Search for the cell housing the specified text and yield its (X, Y) center coordinate. 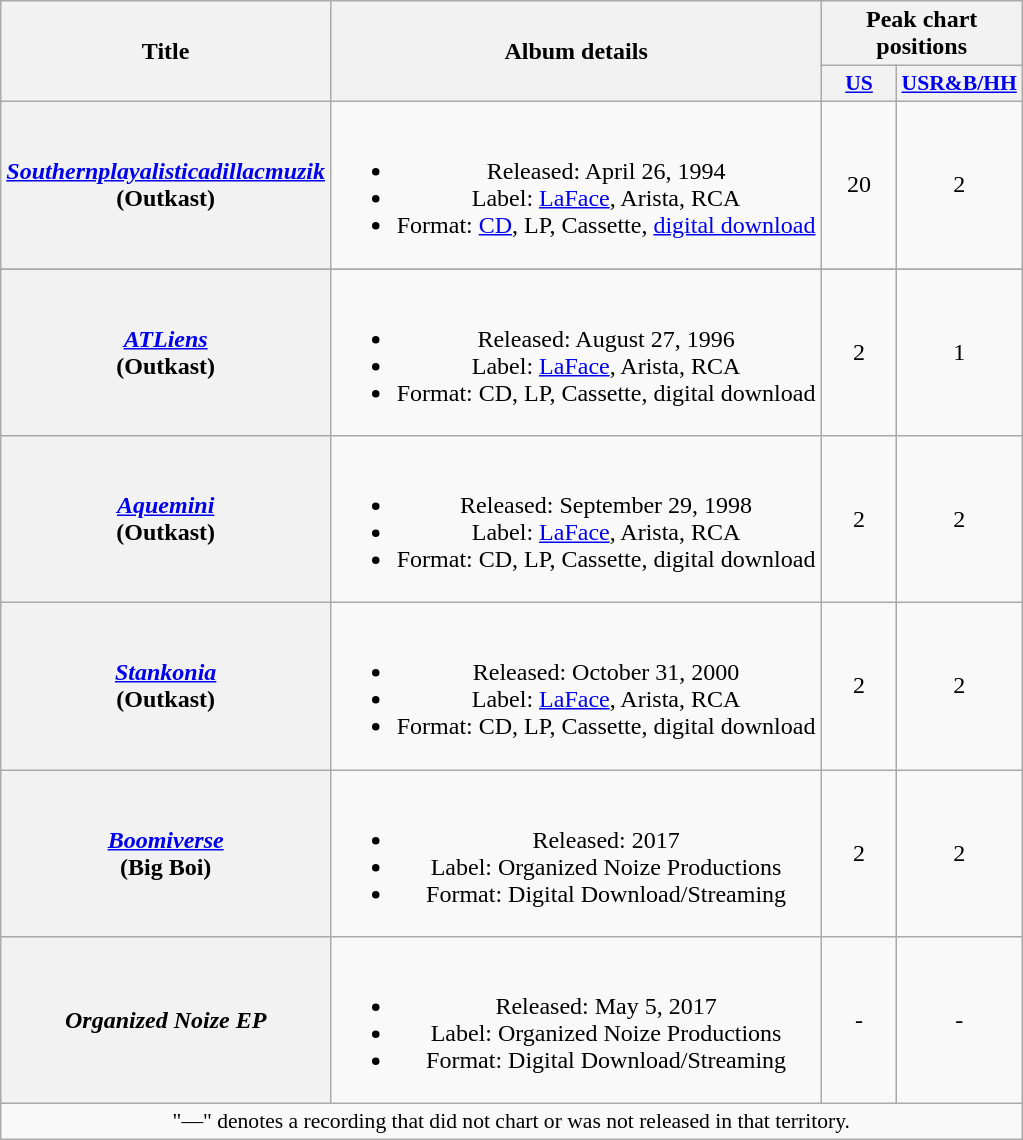
Peak chart positions (922, 34)
USR&B/HH (960, 84)
Aquemini(Outkast) (166, 520)
Released: August 27, 1996Label: LaFace, Arista, RCAFormat: CD, LP, Cassette, digital download (576, 352)
1 (960, 352)
Boomiverse(Big Boi) (166, 854)
Released: 2017Label: Organized Noize ProductionsFormat: Digital Download/Streaming (576, 854)
Released: September 29, 1998Label: LaFace, Arista, RCAFormat: CD, LP, Cassette, digital download (576, 520)
Album details (576, 52)
US (860, 84)
Southernplayalisticadillacmuzik(Outkast) (166, 184)
Stankonia(Outkast) (166, 686)
20 (860, 184)
Released: October 31, 2000Label: LaFace, Arista, RCAFormat: CD, LP, Cassette, digital download (576, 686)
Title (166, 52)
Released: April 26, 1994Label: LaFace, Arista, RCAFormat: CD, LP, Cassette, digital download (576, 184)
ATLiens(Outkast) (166, 352)
"—" denotes a recording that did not chart or was not released in that territory. (512, 1122)
Organized Noize EP (166, 1020)
Released: May 5, 2017Label: Organized Noize ProductionsFormat: Digital Download/Streaming (576, 1020)
